Search for the cell housing the specified text and yield its [X, Y] center coordinate. 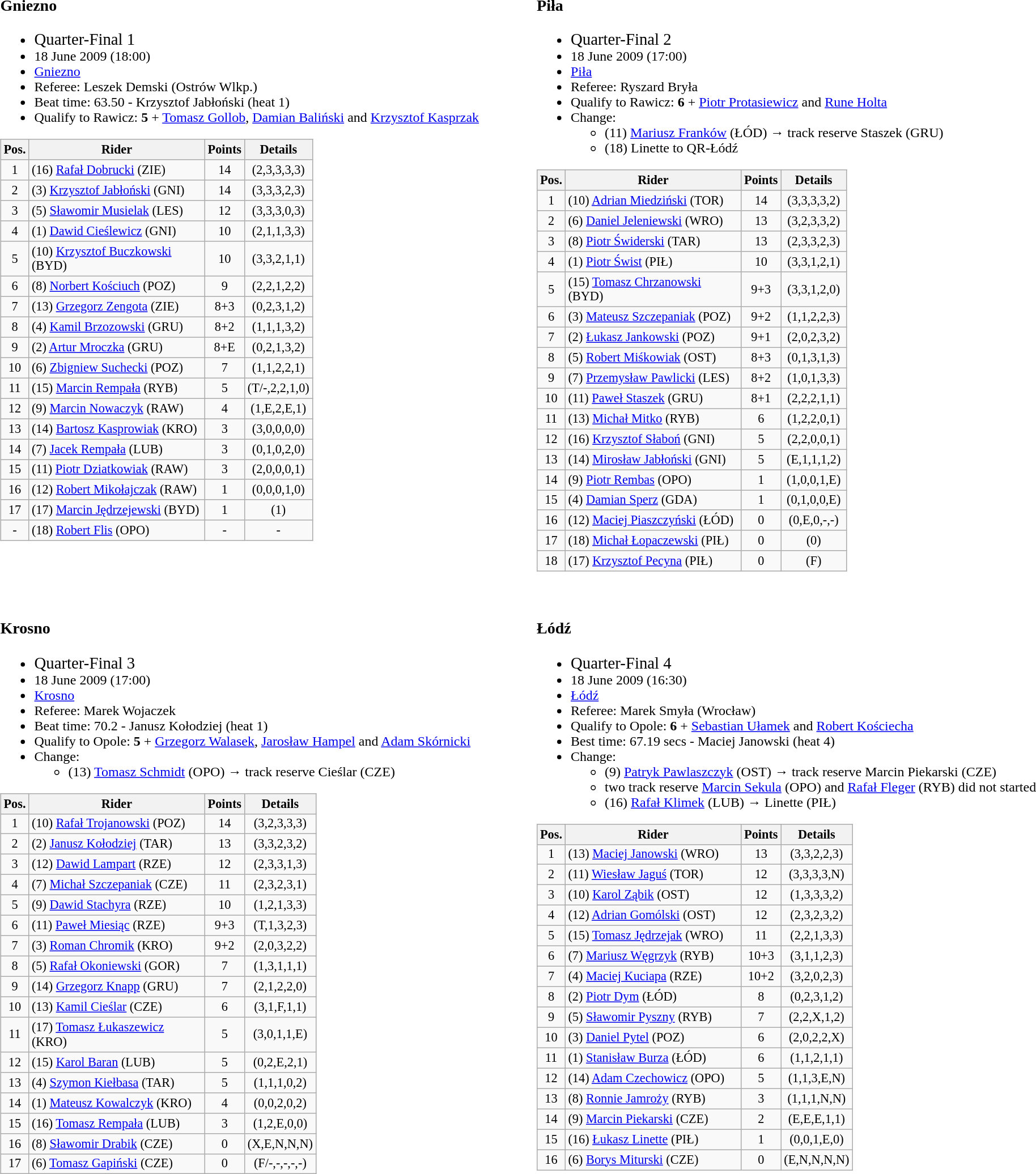
(2,2,0,0,1) [814, 439]
(10) Krzysztof Buczkowski (BYD) [117, 258]
(E,1,1,1,2) [814, 460]
(5) Rafał Okoniewski (GOR) [117, 966]
(3,0,0,0,0) [279, 429]
(0,1,0,2,0) [279, 449]
(9) Marcin Nowaczyk (RAW) [117, 409]
(10) Rafał Trojanowski (POZ) [117, 824]
(1,1,3,E,N) [817, 1078]
(1,2,E,0,0) [281, 1123]
(1,2,1,3,3) [281, 905]
(10) Karol Ząbik (OST) [653, 895]
(6) Zbigniew Suchecki (POZ) [117, 368]
(11) Piotr Dziatkowiak (RAW) [117, 469]
(5) Sławomir Pyszny (RYB) [653, 1017]
18 [551, 561]
(1) Dawid Cieślewicz (GNI) [117, 231]
(8) Piotr Świderski (TAR) [653, 241]
(3) Daniel Pytel (POZ) [653, 1037]
10+2 [761, 976]
(3,3,3,0,3) [279, 211]
(9) Piotr Rembas (OPO) [653, 480]
(13) Michał Mitko (RYB) [653, 419]
(F) [814, 561]
(1,1,1,3,2) [279, 327]
(E,E,E,1,1) [817, 1119]
(9) Dawid Stachyra (RZE) [117, 905]
(2,0,2,3,2) [814, 337]
(2,3,3,3,3) [279, 170]
(7) Michał Szczepaniak (CZE) [117, 885]
(1,1,2,2,1) [279, 368]
(4) Damian Sperz (GDA) [653, 500]
(3,3,2,1,1) [279, 258]
(7) Jacek Rempała (LUB) [117, 449]
(1,1,2,1,1) [817, 1058]
(15) Tomasz Jędrzejak (WRO) [653, 936]
(5) Robert Miśkowiak (OST) [653, 358]
(16) Krzysztof Słaboń (GNI) [653, 439]
(1,1,1,0,2) [281, 1082]
(2,0,0,0,1) [279, 469]
(F/-,-,-,-,-) [281, 1164]
(12) Robert Mikołajczak (RAW) [117, 490]
(1) [279, 510]
(7) Przemysław Pawlicki (LES) [653, 378]
(3,3,3,2,3) [279, 190]
(3,3,2,2,3) [817, 854]
(2,2,2,1,1) [814, 398]
(4) Kamil Brzozowski (GRU) [117, 327]
8+E [224, 347]
(3,3,1,2,0) [814, 289]
(2,3,3,2,3) [814, 241]
(1,E,2,E,1) [279, 409]
(2,3,2,3,1) [281, 885]
(8) Norbert Kościuch (POZ) [117, 286]
(11) Paweł Staszek (GRU) [653, 398]
(2,1,2,2,0) [281, 986]
(12) Dawid Lampart (RZE) [117, 865]
(16) Łukasz Linette (PIŁ) [653, 1139]
(3) Krzysztof Jabłoński (GNI) [117, 190]
(3,0,1,1,E) [281, 1035]
(E,N,N,N,N) [817, 1160]
(15) Tomasz Chrzanowski (BYD) [653, 289]
(15) Marcin Rempała (RYB) [117, 388]
(7) Mariusz Węgrzyk (RYB) [653, 956]
(4) Szymon Kiełbasa (TAR) [117, 1082]
(13) Grzegorz Zengota (ZIE) [117, 307]
(3,1,F,1,1) [281, 1007]
8+1 [761, 398]
(1,2,2,0,1) [814, 419]
(2,0,3,2,2) [281, 946]
(4) Maciej Kuciapa (RZE) [653, 976]
(2,2,1,3,3) [817, 936]
(0,1,0,0,E) [814, 500]
(3,2,3,3,3) [281, 824]
(2,1,1,3,3) [279, 231]
(6) Tomasz Gapiński (CZE) [117, 1164]
10+3 [761, 956]
(0,0,0,1,0) [279, 490]
(1) Piotr Świst (PIŁ) [653, 262]
(16) Tomasz Rempała (LUB) [117, 1123]
(1) Mateusz Kowalczyk (KRO) [117, 1103]
(17) Krzysztof Pecyna (PIŁ) [653, 561]
(6) Daniel Jeleniewski (WRO) [653, 221]
(9) Marcin Piekarski (CZE) [653, 1119]
(0,2,E,2,1) [281, 1062]
(3,3,3,3,N) [817, 875]
(6) Borys Miturski (CZE) [653, 1160]
(18) Robert Flis (OPO) [117, 530]
(0,1,3,1,3) [814, 358]
(2,3,3,1,3) [281, 865]
(2,0,2,2,X) [817, 1037]
(17) Tomasz Łukaszewicz (KRO) [117, 1035]
(10) Adrian Miedziński (TOR) [653, 201]
(1,0,1,3,3) [814, 378]
(3,2,3,3,2) [814, 221]
(3,3,1,2,1) [814, 262]
(1,1,1,N,N) [817, 1099]
(14) Mirosław Jabłoński (GNI) [653, 460]
(2,2,1,2,2) [279, 286]
(T,1,3,2,3) [281, 926]
(1) Stanisław Burza (ŁÓD) [653, 1058]
(2,3,2,3,2) [817, 916]
(17) Marcin Jędrzejewski (BYD) [117, 510]
(X,E,N,N,N) [281, 1143]
(1,0,0,1,E) [814, 480]
(3,3,3,3,2) [814, 201]
(3,1,1,2,3) [817, 956]
(11) Wiesław Jaguś (TOR) [653, 875]
(2) Artur Mroczka (GRU) [117, 347]
(0,E,0,-,-) [814, 520]
(14) Adam Czechowicz (OPO) [653, 1078]
(1,3,3,3,2) [817, 895]
(T/-,2,2,1,0) [279, 388]
(13) Maciej Janowski (WRO) [653, 854]
(8) Ronnie Jamroży (RYB) [653, 1099]
(8) Sławomir Drabik (CZE) [117, 1143]
9+1 [761, 337]
(0,2,1,3,2) [279, 347]
(16) Rafał Dobrucki (ZIE) [117, 170]
(0,0,2,0,2) [281, 1103]
(1,3,1,1,1) [281, 966]
(2) Janusz Kołodziej (TAR) [117, 844]
(3) Mateusz Szczepaniak (POZ) [653, 317]
(18) Michał Łopaczewski (PIŁ) [653, 541]
(14) Bartosz Kasprowiak (KRO) [117, 429]
(13) Kamil Cieślar (CZE) [117, 1007]
(0,0,1,E,0) [817, 1139]
(3,3,2,3,2) [281, 844]
(3) Roman Chromik (KRO) [117, 946]
(3,2,0,2,3) [817, 976]
(12) Adrian Gomólski (OST) [653, 916]
(2,2,X,1,2) [817, 1017]
(2) Łukasz Jankowski (POZ) [653, 337]
(5) Sławomir Musielak (LES) [117, 211]
(1,1,2,2,3) [814, 317]
(0) [814, 541]
(15) Karol Baran (LUB) [117, 1062]
(2) Piotr Dym (ŁÓD) [653, 997]
(12) Maciej Piaszczyński (ŁÓD) [653, 520]
(14) Grzegorz Knapp (GRU) [117, 986]
(11) Paweł Miesiąc (RZE) [117, 926]
